Scan for the cell matching the given text and deliver its [x, y] coordinate at center. 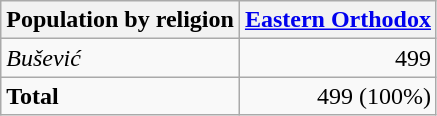
Eastern Orthodox [338, 20]
499 [338, 58]
Total [120, 96]
Population by religion [120, 20]
Bušević [120, 58]
499 (100%) [338, 96]
